Find where the given text appears and provide that cell's center as [x, y] coordinate. 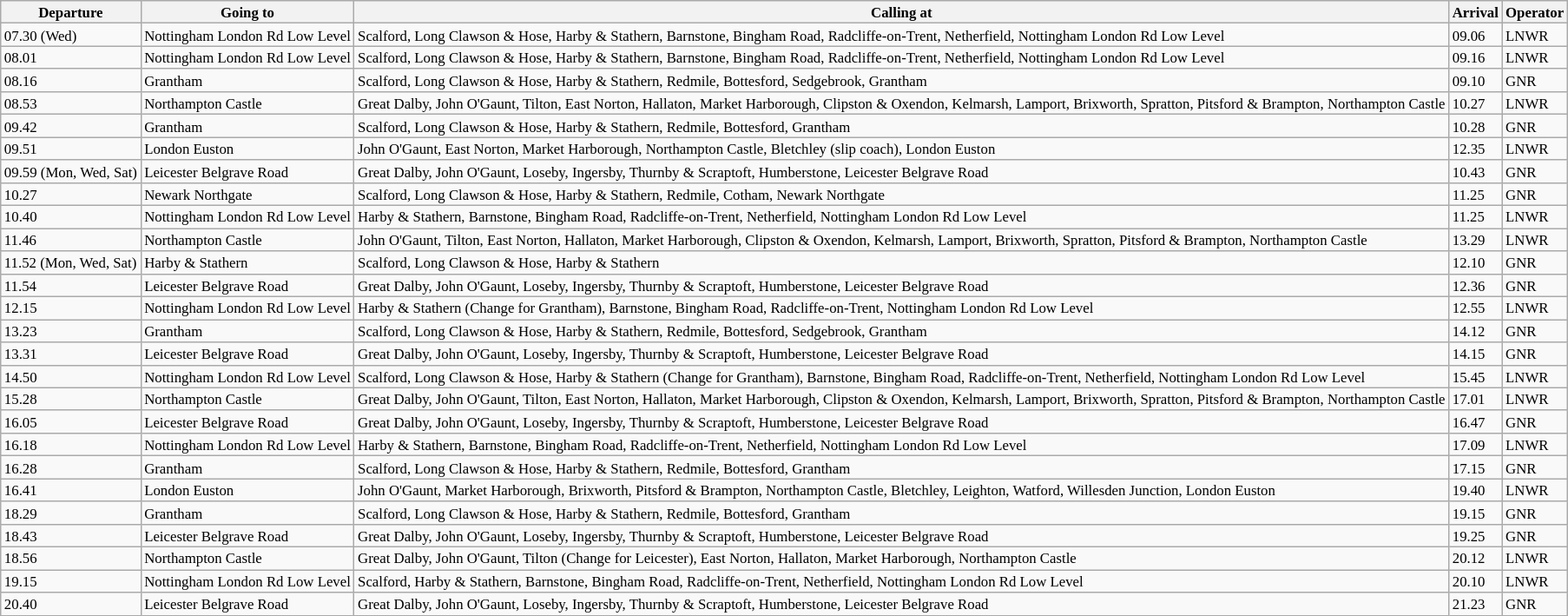
16.47 [1476, 422]
19.40 [1476, 490]
Harby & Stathern [247, 262]
14.15 [1476, 354]
Scalford, Long Clawson & Hose, Harby & Stathern, Redmile, Cotham, Newark Northgate [901, 195]
13.23 [71, 331]
12.36 [1476, 285]
18.56 [71, 559]
Arrival [1476, 12]
12.35 [1476, 149]
16.05 [71, 422]
Harby & Stathern (Change for Grantham), Barnstone, Bingham Road, Radcliffe-on-Trent, Nottingham London Rd Low Level [901, 308]
13.29 [1476, 240]
11.46 [71, 240]
Departure [71, 12]
13.31 [71, 354]
08.53 [71, 103]
16.41 [71, 490]
20.12 [1476, 559]
Scalford, Harby & Stathern, Barnstone, Bingham Road, Radcliffe-on-Trent, Netherfield, Nottingham London Rd Low Level [901, 581]
16.28 [71, 467]
John O'Gaunt, East Norton, Market Harborough, Northampton Castle, Bletchley (slip coach), London Euston [901, 149]
20.40 [71, 604]
17.15 [1476, 467]
08.16 [71, 81]
Calling at [901, 12]
Operator [1535, 12]
09.51 [71, 149]
15.45 [1476, 376]
12.15 [71, 308]
07.30 (Wed) [71, 35]
Going to [247, 12]
10.43 [1476, 171]
12.55 [1476, 308]
20.10 [1476, 581]
09.06 [1476, 35]
09.16 [1476, 57]
17.09 [1476, 445]
15.28 [71, 399]
16.18 [71, 445]
08.01 [71, 57]
Scalford, Long Clawson & Hose, Harby & Stathern [901, 262]
17.01 [1476, 399]
John O'Gaunt, Market Harborough, Brixworth, Pitsford & Brampton, Northampton Castle, Bletchley, Leighton, Watford, Willesden Junction, London Euston [901, 490]
10.28 [1476, 126]
09.59 (Mon, Wed, Sat) [71, 171]
14.50 [71, 376]
11.54 [71, 285]
10.40 [71, 217]
Great Dalby, John O'Gaunt, Tilton (Change for Leicester), East Norton, Hallaton, Market Harborough, Northampton Castle [901, 559]
Newark Northgate [247, 195]
21.23 [1476, 604]
19.25 [1476, 536]
09.10 [1476, 81]
12.10 [1476, 262]
09.42 [71, 126]
14.12 [1476, 331]
18.43 [71, 536]
11.52 (Mon, Wed, Sat) [71, 262]
18.29 [71, 513]
